For the text-containing cell, return its midpoint in (x, y) coordinate format. 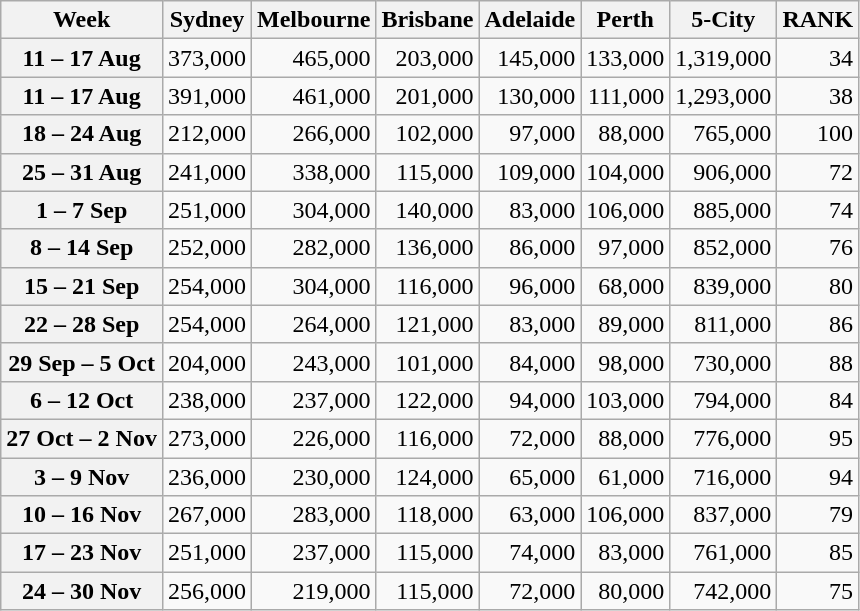
75 (818, 591)
765,000 (724, 134)
Brisbane (428, 20)
264,000 (314, 324)
1 – 7 Sep (82, 210)
204,000 (206, 362)
776,000 (724, 438)
25 – 31 Aug (82, 172)
373,000 (206, 58)
136,000 (428, 248)
24 – 30 Nov (82, 591)
74 (818, 210)
282,000 (314, 248)
716,000 (724, 477)
10 – 16 Nov (82, 515)
241,000 (206, 172)
100 (818, 134)
391,000 (206, 96)
RANK (818, 20)
837,000 (724, 515)
27 Oct – 2 Nov (82, 438)
230,000 (314, 477)
267,000 (206, 515)
88 (818, 362)
124,000 (428, 477)
1,293,000 (724, 96)
212,000 (206, 134)
5-City (724, 20)
465,000 (314, 58)
122,000 (428, 400)
94,000 (530, 400)
203,000 (428, 58)
86,000 (530, 248)
17 – 23 Nov (82, 553)
65,000 (530, 477)
89,000 (626, 324)
38 (818, 96)
18 – 24 Aug (82, 134)
226,000 (314, 438)
Week (82, 20)
6 – 12 Oct (82, 400)
79 (818, 515)
794,000 (724, 400)
3 – 9 Nov (82, 477)
Sydney (206, 20)
104,000 (626, 172)
338,000 (314, 172)
236,000 (206, 477)
219,000 (314, 591)
885,000 (724, 210)
29 Sep – 5 Oct (82, 362)
730,000 (724, 362)
74,000 (530, 553)
839,000 (724, 286)
Perth (626, 20)
256,000 (206, 591)
Melbourne (314, 20)
94 (818, 477)
761,000 (724, 553)
68,000 (626, 286)
461,000 (314, 96)
140,000 (428, 210)
102,000 (428, 134)
95 (818, 438)
63,000 (530, 515)
121,000 (428, 324)
76 (818, 248)
8 – 14 Sep (82, 248)
252,000 (206, 248)
103,000 (626, 400)
61,000 (626, 477)
273,000 (206, 438)
85 (818, 553)
742,000 (724, 591)
22 – 28 Sep (82, 324)
72 (818, 172)
101,000 (428, 362)
811,000 (724, 324)
84 (818, 400)
133,000 (626, 58)
201,000 (428, 96)
283,000 (314, 515)
238,000 (206, 400)
266,000 (314, 134)
906,000 (724, 172)
145,000 (530, 58)
111,000 (626, 96)
109,000 (530, 172)
80,000 (626, 591)
86 (818, 324)
98,000 (626, 362)
80 (818, 286)
96,000 (530, 286)
15 – 21 Sep (82, 286)
84,000 (530, 362)
852,000 (724, 248)
34 (818, 58)
Adelaide (530, 20)
118,000 (428, 515)
1,319,000 (724, 58)
130,000 (530, 96)
243,000 (314, 362)
